Identify which cell holds the provided text, then report its [X, Y] central coordinate. 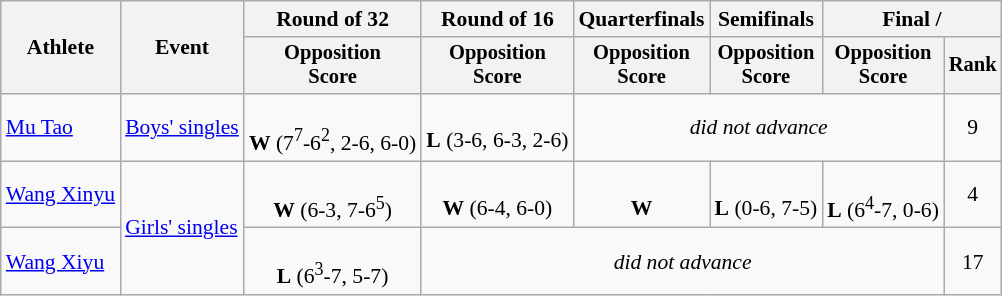
Round of 32 [332, 19]
W [642, 194]
W (6-3, 7-65) [332, 194]
Round of 16 [497, 19]
W (77-62, 2-6, 6-0) [332, 128]
4 [973, 194]
Rank [973, 66]
Event [182, 48]
L (64-7, 0-6) [883, 194]
Semifinals [766, 19]
17 [973, 262]
Boys' singles [182, 128]
L (0-6, 7-5) [766, 194]
L (3-6, 6-3, 2-6) [497, 128]
9 [973, 128]
W (6-4, 6-0) [497, 194]
Wang Xinyu [60, 194]
Mu Tao [60, 128]
L (63-7, 5-7) [332, 262]
Quarterfinals [642, 19]
Athlete [60, 48]
Wang Xiyu [60, 262]
Girls' singles [182, 228]
Final / [912, 19]
